Find where the given text appears and provide that cell's center as (x, y) coordinate. 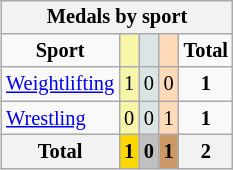
Weightlifting (60, 84)
Wrestling (60, 118)
Medals by sport (117, 17)
2 (206, 152)
Sport (60, 51)
